Scan for the cell matching the given text and deliver its (X, Y) coordinate at center. 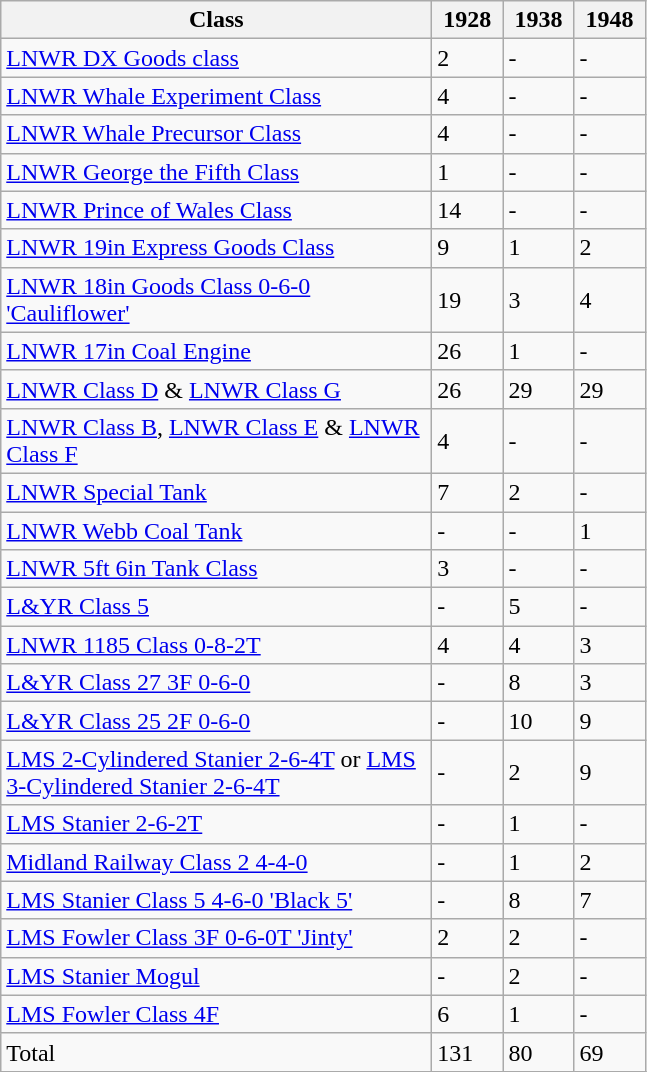
LNWR 5ft 6in Tank Class (216, 569)
L&YR Class 25 2F 0-6-0 (216, 721)
14 (468, 210)
Midland Railway Class 2 4-4-0 (216, 862)
1938 (538, 20)
Total (216, 1052)
LMS 2-Cylindered Stanier 2-6-4T or LMS 3-Cylindered Stanier 2-6-4T (216, 772)
80 (538, 1052)
LNWR Class B, LNWR Class E & LNWR Class F (216, 440)
LNWR 18in Goods Class 0-6-0 'Cauliflower' (216, 300)
10 (538, 721)
LMS Fowler Class 4F (216, 1014)
LNWR Whale Experiment Class (216, 96)
1948 (610, 20)
L&YR Class 27 3F 0-6-0 (216, 683)
LNWR DX Goods class (216, 58)
69 (610, 1052)
LNWR 19in Express Goods Class (216, 248)
L&YR Class 5 (216, 607)
LNWR Webb Coal Tank (216, 531)
19 (468, 300)
LMS Fowler Class 3F 0-6-0T 'Jinty' (216, 938)
6 (468, 1014)
LNWR Class D & LNWR Class G (216, 389)
1928 (468, 20)
131 (468, 1052)
LNWR George the Fifth Class (216, 172)
LNWR 1185 Class 0-8-2T (216, 645)
LMS Stanier Mogul (216, 976)
LNWR Whale Precursor Class (216, 134)
LNWR Special Tank (216, 492)
5 (538, 607)
LMS Stanier 2-6-2T (216, 824)
LNWR Prince of Wales Class (216, 210)
LMS Stanier Class 5 4-6-0 'Black 5' (216, 900)
LNWR 17in Coal Engine (216, 351)
Class (216, 20)
